Locate the cell with the specified text and output its (X, Y) center coordinate. 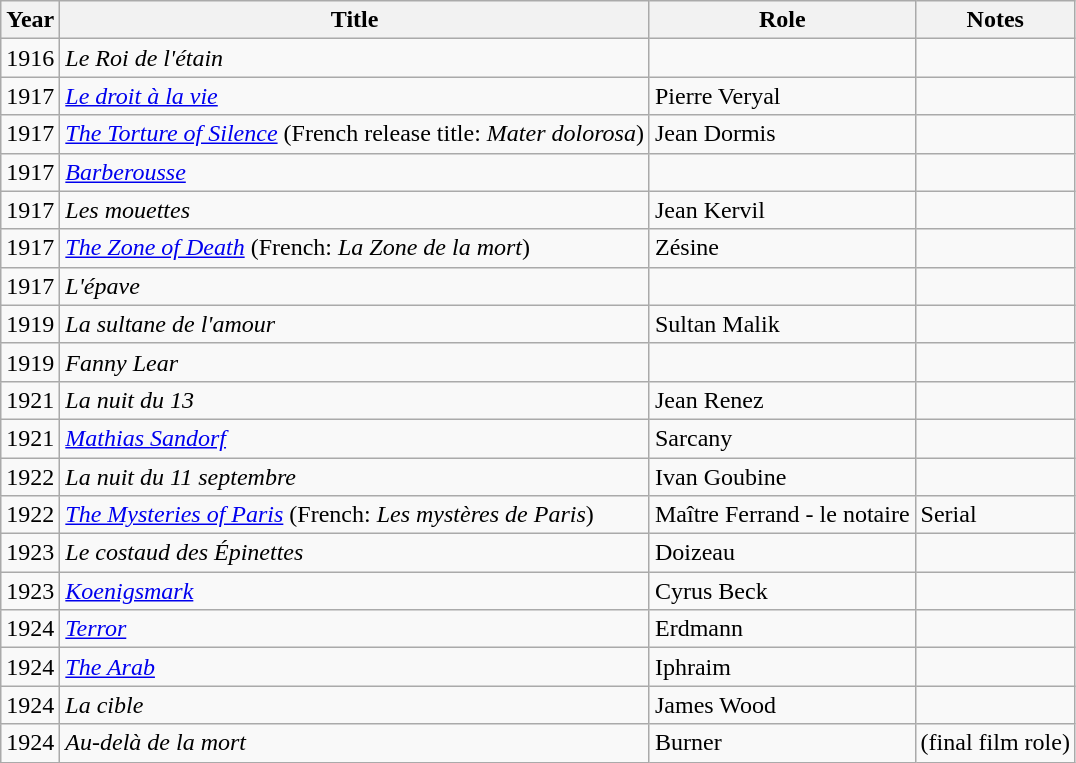
1916 (30, 58)
The Torture of Silence (French release title: Mater dolorosa) (355, 134)
La nuit du 11 septembre (355, 477)
La cible (355, 705)
Terror (355, 629)
Sultan Malik (782, 324)
Jean Renez (782, 400)
The Zone of Death (French: La Zone de la mort) (355, 248)
Jean Kervil (782, 210)
Maître Ferrand - le notaire (782, 515)
Burner (782, 743)
Notes (995, 20)
Pierre Veryal (782, 96)
Iphraim (782, 667)
The Arab (355, 667)
Ivan Goubine (782, 477)
L'épave (355, 286)
La sultane de l'amour (355, 324)
Le Roi de l'étain (355, 58)
La nuit du 13 (355, 400)
Erdmann (782, 629)
Cyrus Beck (782, 591)
Role (782, 20)
Title (355, 20)
Fanny Lear (355, 362)
James Wood (782, 705)
Au-delà de la mort (355, 743)
Doizeau (782, 553)
Barberousse (355, 172)
Les mouettes (355, 210)
Le costaud des Épinettes (355, 553)
Serial (995, 515)
(final film role) (995, 743)
Year (30, 20)
The Mysteries of Paris (French: Les mystères de Paris) (355, 515)
Koenigsmark (355, 591)
Le droit à la vie (355, 96)
Jean Dormis (782, 134)
Mathias Sandorf (355, 438)
Sarcany (782, 438)
Zésine (782, 248)
